Provide the (X, Y) coordinate of the cell's center where the given text is located.  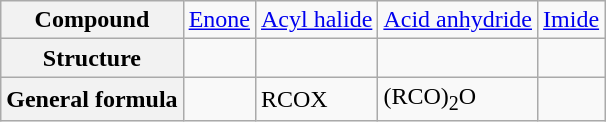
RCOX (316, 99)
General formula (92, 99)
Enone (219, 20)
Acyl halide (316, 20)
Imide (572, 20)
Acid anhydride (458, 20)
Structure (92, 58)
(RCO)2O (458, 99)
Compound (92, 20)
